Output the (x, y) coordinate of the center of the cell containing the given text.  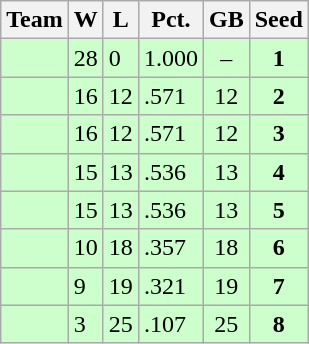
Team (35, 20)
2 (278, 96)
Seed (278, 20)
1 (278, 58)
GB (226, 20)
5 (278, 210)
10 (86, 248)
W (86, 20)
6 (278, 248)
– (226, 58)
7 (278, 286)
4 (278, 172)
.321 (170, 286)
.357 (170, 248)
.107 (170, 324)
8 (278, 324)
28 (86, 58)
9 (86, 286)
L (120, 20)
1.000 (170, 58)
0 (120, 58)
Pct. (170, 20)
